Provide the [x, y] coordinate of the cell's center where the given text is located.  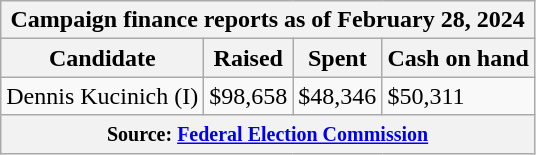
Raised [248, 58]
Spent [338, 58]
Source: Federal Election Commission [268, 134]
$98,658 [248, 96]
Candidate [102, 58]
$50,311 [458, 96]
Dennis Kucinich (I) [102, 96]
$48,346 [338, 96]
Campaign finance reports as of February 28, 2024 [268, 20]
Cash on hand [458, 58]
